Locate the cell with the specified text and output its (x, y) center coordinate. 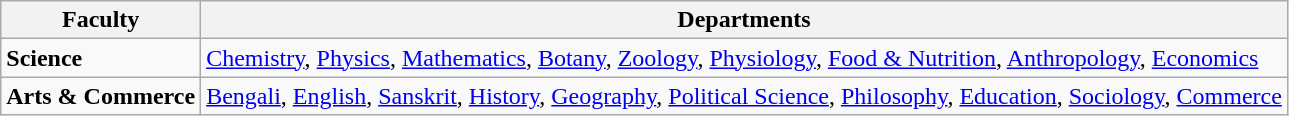
Faculty (101, 20)
Chemistry, Physics, Mathematics, Botany, Zoology, Physiology, Food & Nutrition, Anthropology, Economics (744, 58)
Departments (744, 20)
Arts & Commerce (101, 96)
Bengali, English, Sanskrit, History, Geography, Political Science, Philosophy, Education, Sociology, Commerce (744, 96)
Science (101, 58)
